For the text-containing cell, return its midpoint in [X, Y] coordinate format. 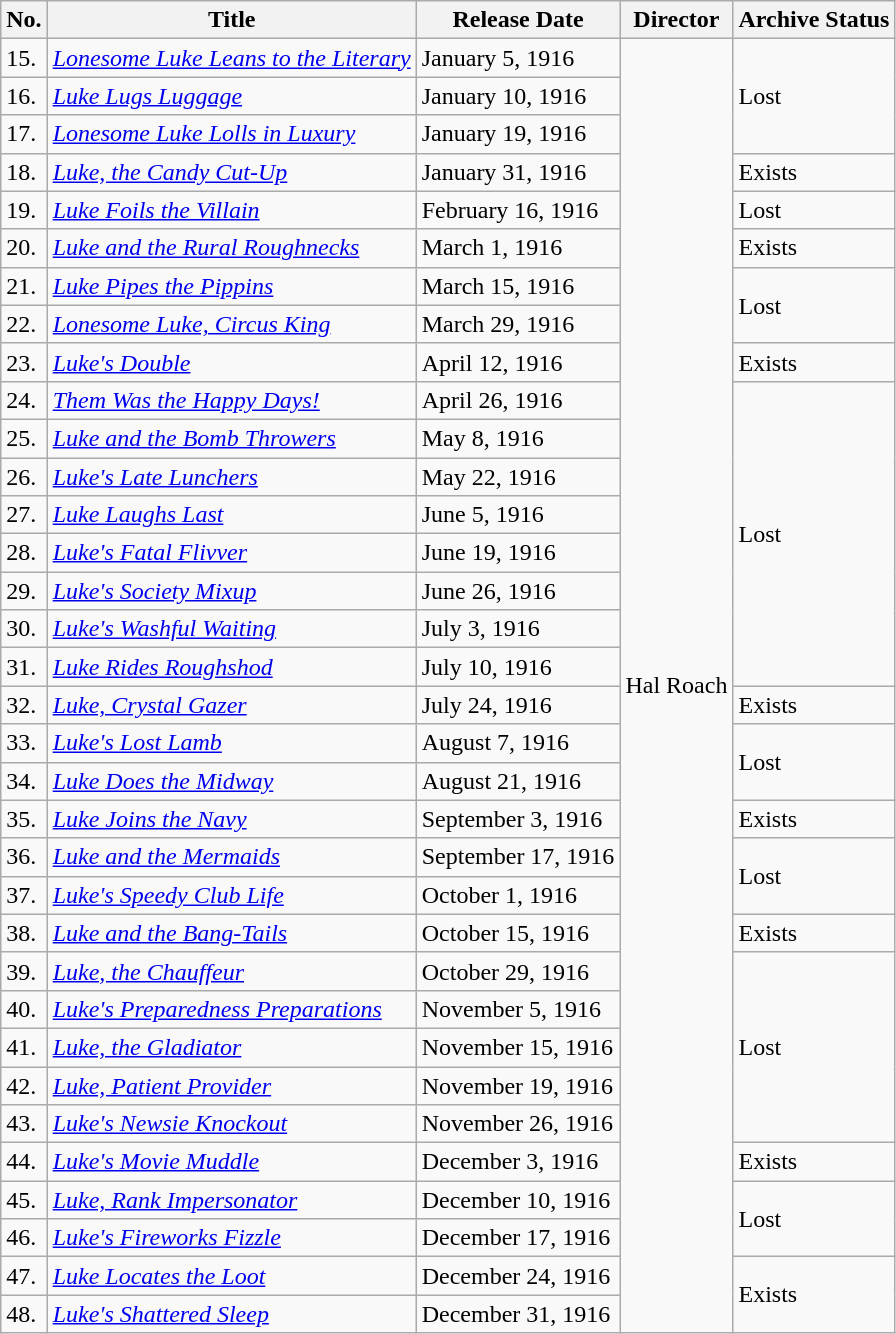
48. [24, 1314]
September 3, 1916 [518, 819]
Lonesome Luke Leans to the Literary [232, 58]
47. [24, 1276]
Title [232, 20]
39. [24, 971]
November 5, 1916 [518, 1009]
Luke Pipes the Pippins [232, 286]
May 22, 1916 [518, 477]
Luke, Patient Provider [232, 1085]
July 3, 1916 [518, 629]
Luke, the Gladiator [232, 1047]
April 12, 1916 [518, 362]
December 10, 1916 [518, 1200]
36. [24, 857]
Luke's Fatal Flivver [232, 553]
August 21, 1916 [518, 781]
October 15, 1916 [518, 933]
March 15, 1916 [518, 286]
22. [24, 324]
20. [24, 248]
18. [24, 172]
Luke and the Bomb Throwers [232, 438]
January 10, 1916 [518, 96]
35. [24, 819]
August 7, 1916 [518, 743]
Luke's Washful Waiting [232, 629]
21. [24, 286]
October 1, 1916 [518, 895]
Luke's Lost Lamb [232, 743]
16. [24, 96]
Director [676, 20]
December 17, 1916 [518, 1238]
32. [24, 705]
Luke Rides Roughshod [232, 667]
17. [24, 134]
Release Date [518, 20]
Hal Roach [676, 686]
Luke's Late Lunchers [232, 477]
Luke's Shattered Sleep [232, 1314]
46. [24, 1238]
December 24, 1916 [518, 1276]
July 24, 1916 [518, 705]
29. [24, 591]
March 1, 1916 [518, 248]
March 29, 1916 [518, 324]
Luke and the Rural Roughnecks [232, 248]
December 31, 1916 [518, 1314]
Luke Foils the Villain [232, 210]
Luke, the Candy Cut-Up [232, 172]
44. [24, 1162]
Luke and the Bang-Tails [232, 933]
27. [24, 515]
Luke, Crystal Gazer [232, 705]
43. [24, 1124]
45. [24, 1200]
40. [24, 1009]
February 16, 1916 [518, 210]
Lonesome Luke, Circus King [232, 324]
June 26, 1916 [518, 591]
January 19, 1916 [518, 134]
19. [24, 210]
June 5, 1916 [518, 515]
April 26, 1916 [518, 400]
37. [24, 895]
25. [24, 438]
Them Was the Happy Days! [232, 400]
November 19, 1916 [518, 1085]
Luke's Society Mixup [232, 591]
October 29, 1916 [518, 971]
34. [24, 781]
Luke's Fireworks Fizzle [232, 1238]
Luke and the Mermaids [232, 857]
15. [24, 58]
33. [24, 743]
September 17, 1916 [518, 857]
November 15, 1916 [518, 1047]
28. [24, 553]
30. [24, 629]
Lonesome Luke Lolls in Luxury [232, 134]
Luke Laughs Last [232, 515]
23. [24, 362]
Luke, Rank Impersonator [232, 1200]
38. [24, 933]
Luke's Speedy Club Life [232, 895]
24. [24, 400]
Luke Joins the Navy [232, 819]
41. [24, 1047]
Luke's Movie Muddle [232, 1162]
Luke's Double [232, 362]
No. [24, 20]
January 5, 1916 [518, 58]
Luke's Preparedness Preparations [232, 1009]
42. [24, 1085]
Archive Status [814, 20]
26. [24, 477]
January 31, 1916 [518, 172]
Luke's Newsie Knockout [232, 1124]
May 8, 1916 [518, 438]
December 3, 1916 [518, 1162]
July 10, 1916 [518, 667]
Luke, the Chauffeur [232, 971]
November 26, 1916 [518, 1124]
Luke Does the Midway [232, 781]
Luke Lugs Luggage [232, 96]
31. [24, 667]
June 19, 1916 [518, 553]
Luke Locates the Loot [232, 1276]
